Detect which cell encompasses the target text, then output its (x, y) center coordinate. 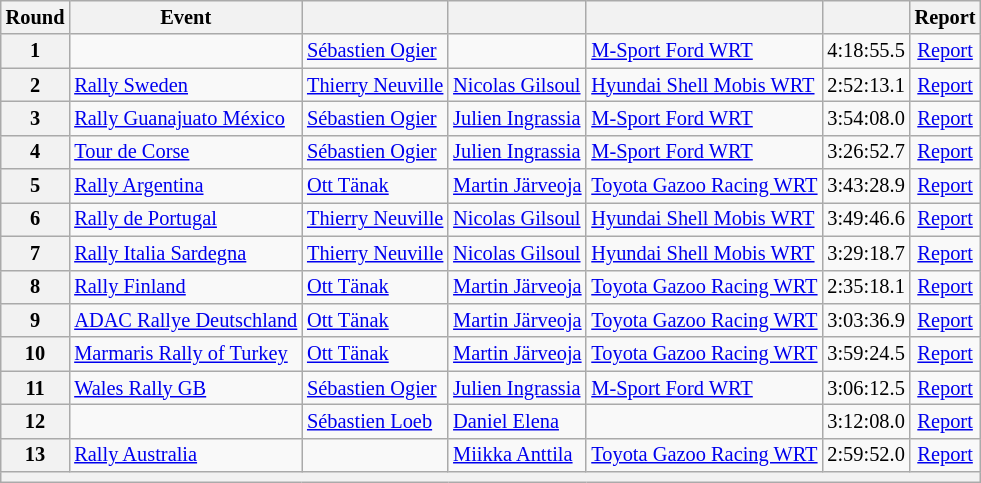
3:12:08.0 (866, 421)
3:03:36.9 (866, 320)
Rally Argentina (186, 186)
13 (36, 455)
Wales Rally GB (186, 388)
Rally Australia (186, 455)
11 (36, 388)
3:43:28.9 (866, 186)
Tour de Corse (186, 152)
Rally Finland (186, 287)
Miikka Anttila (517, 455)
9 (36, 320)
Rally Italia Sardegna (186, 253)
Rally Sweden (186, 85)
3:54:08.0 (866, 118)
Marmaris Rally of Turkey (186, 354)
2:52:13.1 (866, 85)
Rally de Portugal (186, 219)
5 (36, 186)
7 (36, 253)
3:49:46.6 (866, 219)
ADAC Rallye Deutschland (186, 320)
3:59:24.5 (866, 354)
3:26:52.7 (866, 152)
Round (36, 17)
Event (186, 17)
3:29:18.7 (866, 253)
2:59:52.0 (866, 455)
Sébastien Loeb (375, 421)
4:18:55.5 (866, 51)
3 (36, 118)
1 (36, 51)
Rally Guanajuato México (186, 118)
2:35:18.1 (866, 287)
6 (36, 219)
Daniel Elena (517, 421)
8 (36, 287)
10 (36, 354)
3:06:12.5 (866, 388)
4 (36, 152)
2 (36, 85)
12 (36, 421)
